Scan for the cell matching the given text and deliver its [x, y] coordinate at center. 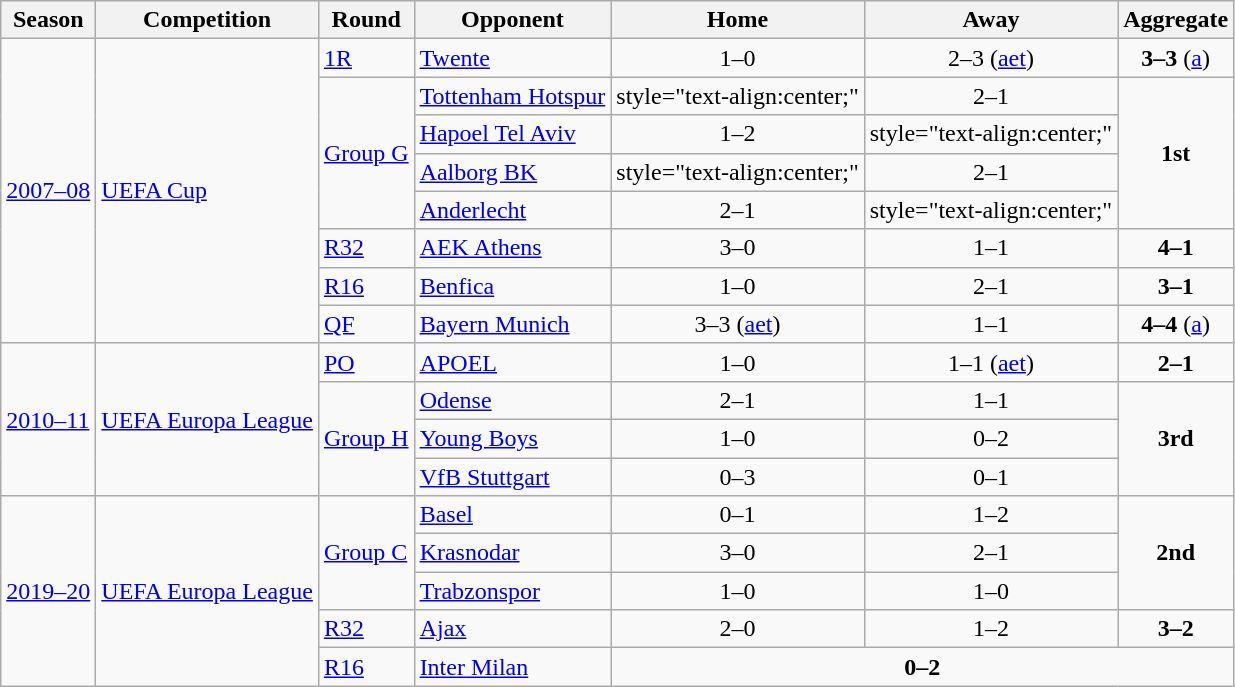
AEK Athens [512, 248]
Trabzonspor [512, 591]
Tottenham Hotspur [512, 96]
Group G [366, 153]
Away [990, 20]
1–1 (aet) [990, 362]
2–3 (aet) [990, 58]
3–2 [1176, 629]
UEFA Cup [208, 191]
Odense [512, 400]
1st [1176, 153]
Bayern Munich [512, 324]
APOEL [512, 362]
2nd [1176, 553]
Inter Milan [512, 667]
Twente [512, 58]
0–3 [738, 477]
VfB Stuttgart [512, 477]
Competition [208, 20]
2007–08 [48, 191]
Benfica [512, 286]
Young Boys [512, 438]
Krasnodar [512, 553]
Aalborg BK [512, 172]
Season [48, 20]
3–3 (a) [1176, 58]
Round [366, 20]
3–1 [1176, 286]
QF [366, 324]
Group H [366, 438]
4–1 [1176, 248]
Group C [366, 553]
2010–11 [48, 419]
Hapoel Tel Aviv [512, 134]
3rd [1176, 438]
4–4 (a) [1176, 324]
Basel [512, 515]
Home [738, 20]
Anderlecht [512, 210]
2019–20 [48, 591]
Aggregate [1176, 20]
3–3 (aet) [738, 324]
Ajax [512, 629]
Opponent [512, 20]
2–0 [738, 629]
1R [366, 58]
PO [366, 362]
